Determine the [x, y] coordinate at the center of the cell enclosing the given text.  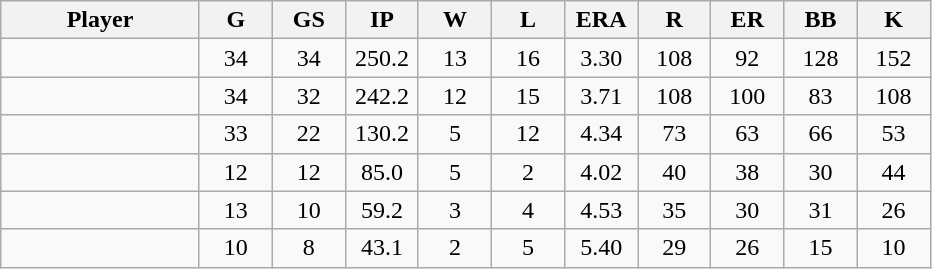
BB [820, 20]
29 [674, 248]
4 [528, 210]
31 [820, 210]
5.40 [602, 248]
33 [236, 134]
66 [820, 134]
152 [894, 58]
4.53 [602, 210]
22 [308, 134]
IP [382, 20]
R [674, 20]
ERA [602, 20]
L [528, 20]
59.2 [382, 210]
4.02 [602, 172]
43.1 [382, 248]
8 [308, 248]
250.2 [382, 58]
GS [308, 20]
W [454, 20]
K [894, 20]
100 [748, 96]
35 [674, 210]
242.2 [382, 96]
40 [674, 172]
92 [748, 58]
83 [820, 96]
Player [100, 20]
32 [308, 96]
85.0 [382, 172]
3.30 [602, 58]
3.71 [602, 96]
16 [528, 58]
38 [748, 172]
73 [674, 134]
53 [894, 134]
63 [748, 134]
ER [748, 20]
44 [894, 172]
3 [454, 210]
130.2 [382, 134]
4.34 [602, 134]
G [236, 20]
128 [820, 58]
